Return the [x, y] coordinate for the center point of the cell that contains the specified text.  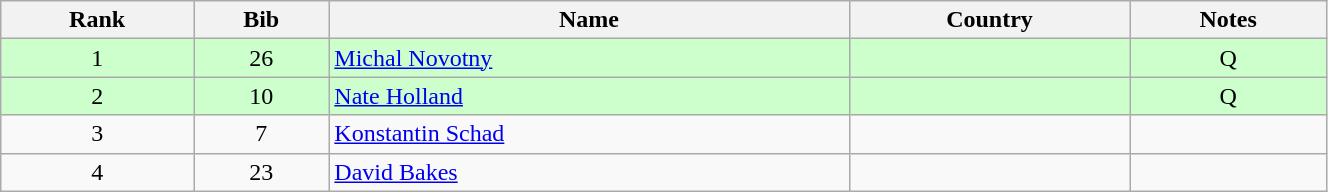
Name [589, 20]
23 [262, 172]
Konstantin Schad [589, 134]
Michal Novotny [589, 58]
Country [990, 20]
7 [262, 134]
David Bakes [589, 172]
Bib [262, 20]
26 [262, 58]
2 [98, 96]
3 [98, 134]
Nate Holland [589, 96]
4 [98, 172]
1 [98, 58]
Rank [98, 20]
10 [262, 96]
Notes [1228, 20]
